Extract the (X, Y) coordinate from the center of the cell holding the provided text.  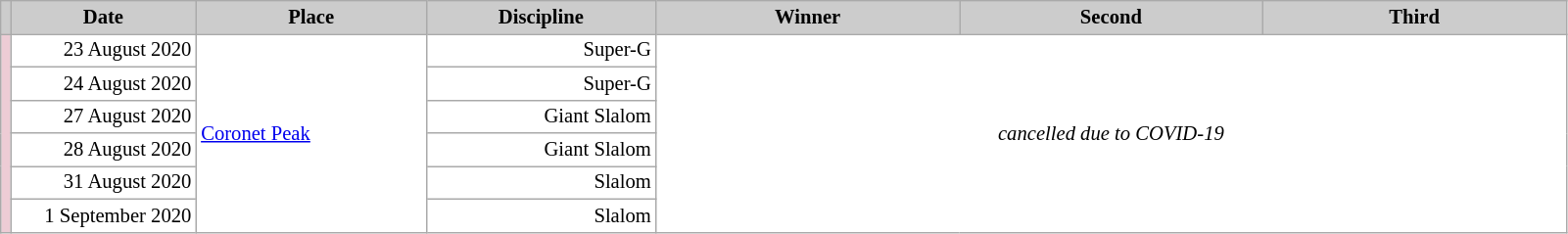
Winner (808, 17)
Date (103, 17)
Discipline (541, 17)
1 September 2020 (103, 215)
28 August 2020 (103, 150)
24 August 2020 (103, 83)
Place (311, 17)
Third (1414, 17)
cancelled due to COVID-19 (1111, 132)
23 August 2020 (103, 50)
27 August 2020 (103, 117)
Coronet Peak (311, 132)
31 August 2020 (103, 182)
Second (1112, 17)
